For the text-containing cell, return its midpoint in (X, Y) coordinate format. 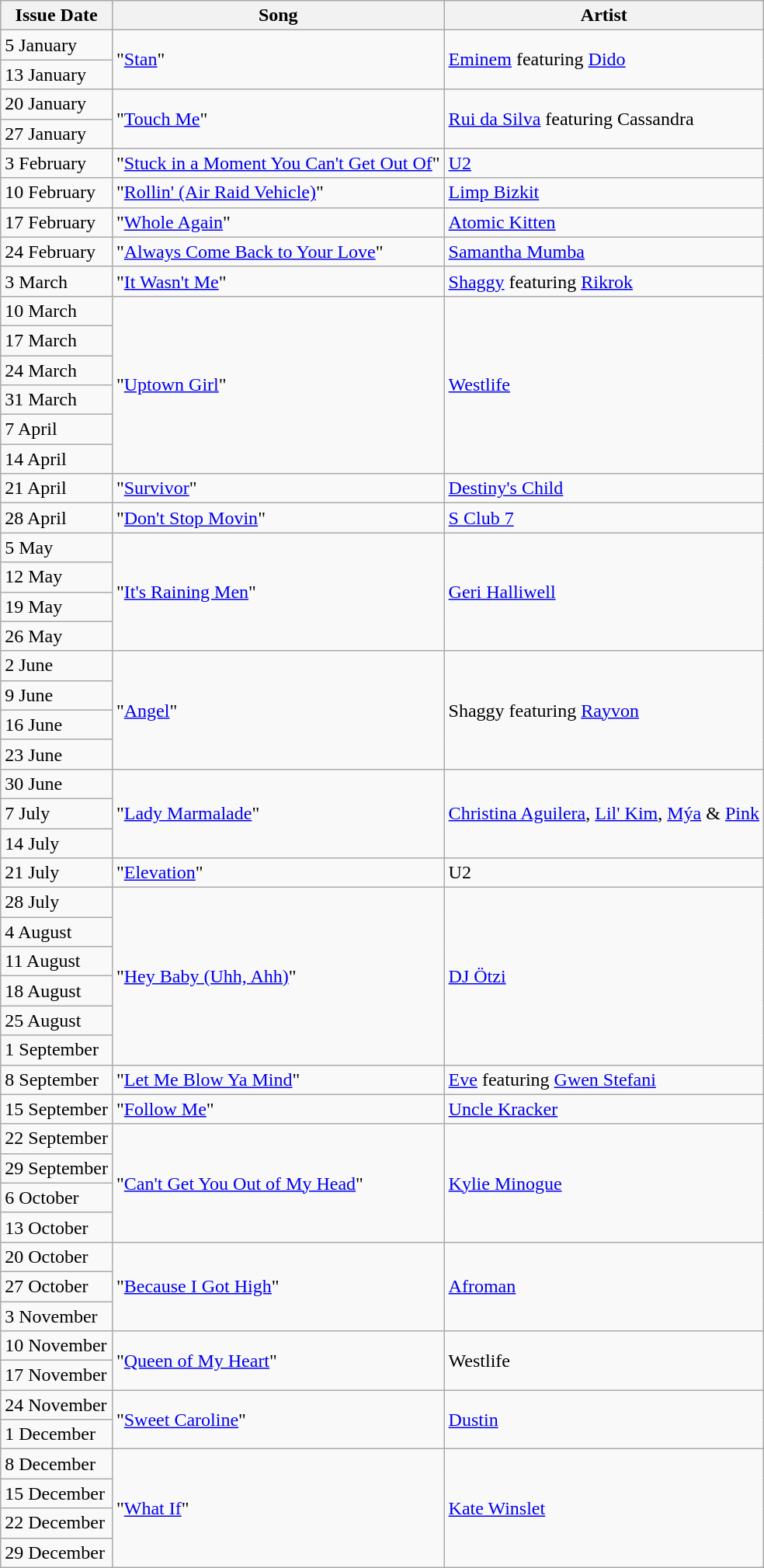
"Whole Again" (278, 222)
13 January (57, 75)
"Follow Me" (278, 1109)
Destiny's Child (604, 488)
24 November (57, 1405)
8 December (57, 1464)
28 July (57, 902)
29 September (57, 1168)
7 April (57, 429)
6 October (57, 1198)
24 March (57, 370)
Samantha Mumba (604, 252)
15 December (57, 1493)
"Always Come Back to Your Love" (278, 252)
30 June (57, 784)
5 January (57, 45)
24 February (57, 252)
Rui da Silva featuring Cassandra (604, 119)
9 June (57, 695)
8 September (57, 1080)
"It Wasn't Me" (278, 281)
27 January (57, 134)
16 June (57, 725)
19 May (57, 607)
18 August (57, 991)
15 September (57, 1109)
Issue Date (57, 16)
4 August (57, 932)
Kate Winslet (604, 1508)
Christina Aguilera, Lil' Kim, Mýa & Pink (604, 813)
"Survivor" (278, 488)
"What If" (278, 1508)
17 February (57, 222)
11 August (57, 961)
DJ Ötzi (604, 976)
5 May (57, 548)
10 March (57, 311)
Song (278, 16)
22 December (57, 1523)
23 June (57, 754)
Artist (604, 16)
"Queen of My Heart" (278, 1361)
3 February (57, 163)
"Touch Me" (278, 119)
17 March (57, 340)
"Uptown Girl" (278, 384)
1 December (57, 1434)
31 March (57, 400)
"Let Me Blow Ya Mind" (278, 1080)
Kylie Minogue (604, 1183)
3 March (57, 281)
29 December (57, 1552)
17 November (57, 1375)
7 July (57, 813)
21 April (57, 488)
Shaggy featuring Rikrok (604, 281)
"Lady Marmalade" (278, 813)
20 January (57, 104)
2 June (57, 666)
21 July (57, 873)
26 May (57, 636)
Uncle Kracker (604, 1109)
3 November (57, 1316)
10 February (57, 193)
"Angel" (278, 710)
"Sweet Caroline" (278, 1420)
10 November (57, 1346)
Afroman (604, 1286)
27 October (57, 1286)
Limp Bizkit (604, 193)
"Stan" (278, 60)
28 April (57, 518)
Shaggy featuring Rayvon (604, 710)
1 September (57, 1050)
"Because I Got High" (278, 1286)
Dustin (604, 1420)
"Stuck in a Moment You Can't Get Out Of" (278, 163)
Eve featuring Gwen Stefani (604, 1080)
14 July (57, 843)
"It's Raining Men" (278, 592)
Geri Halliwell (604, 592)
25 August (57, 1020)
20 October (57, 1257)
13 October (57, 1227)
Atomic Kitten (604, 222)
12 May (57, 577)
14 April (57, 459)
"Don't Stop Movin" (278, 518)
22 September (57, 1139)
"Can't Get You Out of My Head" (278, 1183)
"Hey Baby (Uhh, Ahh)" (278, 976)
"Rollin' (Air Raid Vehicle)" (278, 193)
S Club 7 (604, 518)
Eminem featuring Dido (604, 60)
"Elevation" (278, 873)
